Output the [x, y] coordinate of the center of the cell containing the given text.  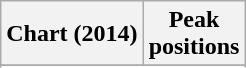
Peakpositions [194, 34]
Chart (2014) [72, 34]
